Extract the [X, Y] coordinate from the center of the cell holding the provided text.  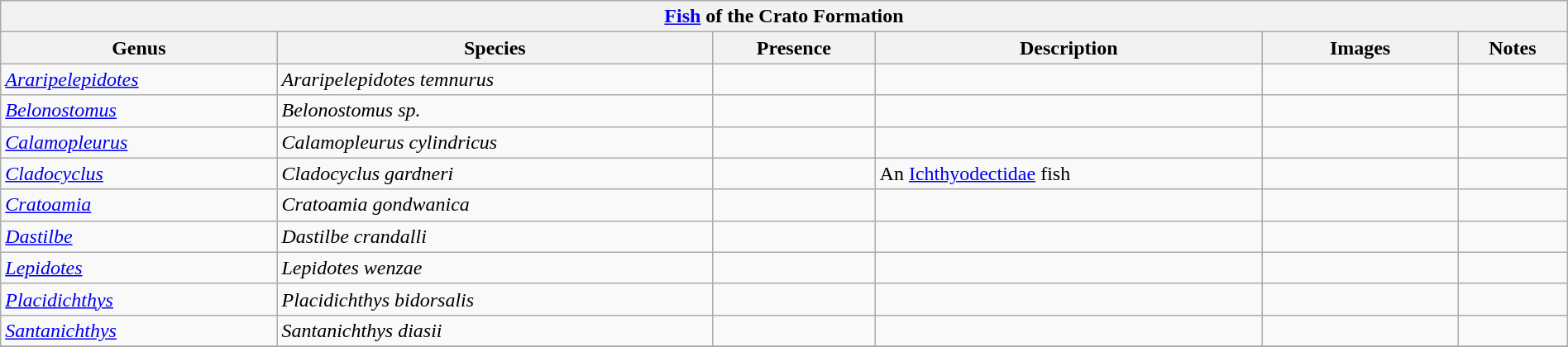
Lepidotes wenzae [495, 268]
Belonostomus sp. [495, 111]
Images [1360, 48]
Lepidotes [139, 268]
Cratoamia [139, 205]
Cladocyclus [139, 173]
Calamopleurus cylindricus [495, 142]
An Ichthyodectidae fish [1068, 173]
Description [1068, 48]
Belonostomus [139, 111]
Placidichthys bidorsalis [495, 299]
Presence [794, 48]
Dastilbe crandalli [495, 236]
Araripelepidotes temnurus [495, 79]
Species [495, 48]
Notes [1513, 48]
Cratoamia gondwanica [495, 205]
Placidichthys [139, 299]
Cladocyclus gardneri [495, 173]
Santanichthys diasii [495, 330]
Araripelepidotes [139, 79]
Genus [139, 48]
Fish of the Crato Formation [784, 17]
Calamopleurus [139, 142]
Dastilbe [139, 236]
Santanichthys [139, 330]
